Return the [X, Y] coordinate for the center point of the cell that contains the specified text.  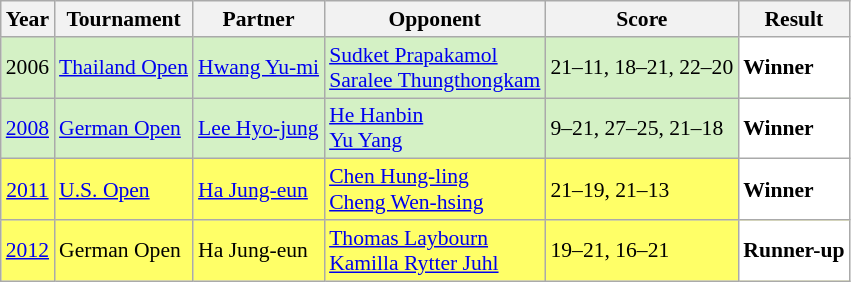
2006 [28, 68]
9–21, 27–25, 21–18 [642, 128]
Opponent [434, 19]
Score [642, 19]
Year [28, 19]
2012 [28, 250]
2008 [28, 128]
19–21, 16–21 [642, 250]
Lee Hyo-jung [258, 128]
21–19, 21–13 [642, 190]
He Hanbin Yu Yang [434, 128]
Tournament [124, 19]
21–11, 18–21, 22–20 [642, 68]
Hwang Yu-mi [258, 68]
U.S. Open [124, 190]
Thailand Open [124, 68]
Runner-up [794, 250]
Partner [258, 19]
Thomas Laybourn Kamilla Rytter Juhl [434, 250]
2011 [28, 190]
Chen Hung-ling Cheng Wen-hsing [434, 190]
Result [794, 19]
Sudket Prapakamol Saralee Thungthongkam [434, 68]
